Extract the [X, Y] coordinate from the center of the cell holding the provided text.  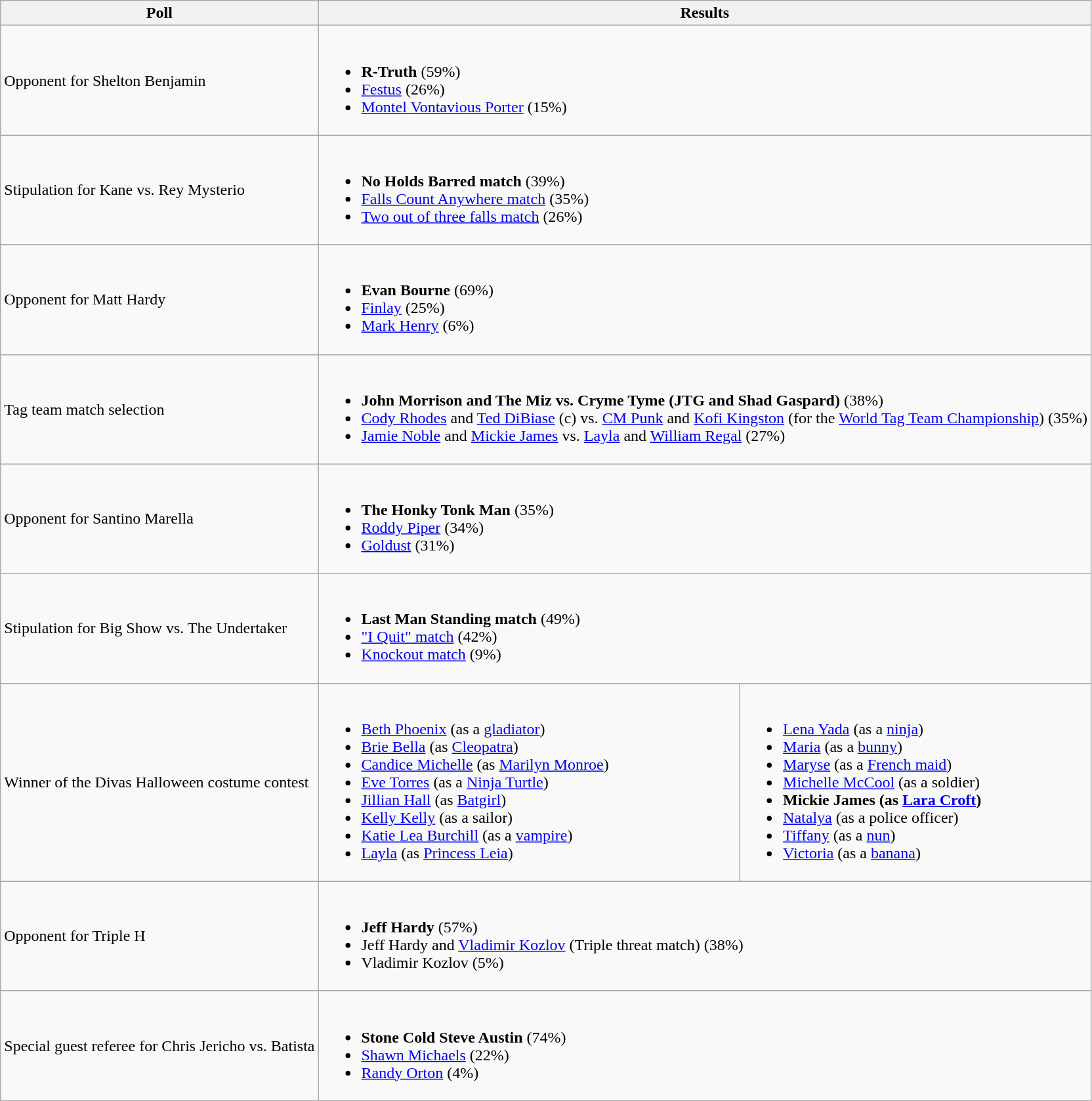
Opponent for Santino Marella [159, 518]
Tag team match selection [159, 409]
Jeff Hardy (57%)Jeff Hardy and Vladimir Kozlov (Triple threat match) (38%)Vladimir Kozlov (5%) [705, 936]
Special guest referee for Chris Jericho vs. Batista [159, 1046]
R-Truth (59%)Festus (26%)Montel Vontavious Porter (15%) [705, 80]
Stipulation for Big Show vs. The Undertaker [159, 629]
Winner of the Divas Halloween costume contest [159, 782]
Evan Bourne (69%)Finlay (25%)Mark Henry (6%) [705, 299]
Results [705, 13]
Opponent for Shelton Benjamin [159, 80]
Stipulation for Kane vs. Rey Mysterio [159, 190]
No Holds Barred match (39%)Falls Count Anywhere match (35%)Two out of three falls match (26%) [705, 190]
The Honky Tonk Man (35%)Roddy Piper (34%)Goldust (31%) [705, 518]
Opponent for Triple H [159, 936]
Opponent for Matt Hardy [159, 299]
Poll [159, 13]
Last Man Standing match (49%)"I Quit" match (42%)Knockout match (9%) [705, 629]
Stone Cold Steve Austin (74%)Shawn Michaels (22%)Randy Orton (4%) [705, 1046]
